Output the (X, Y) coordinate of the center of the cell containing the given text.  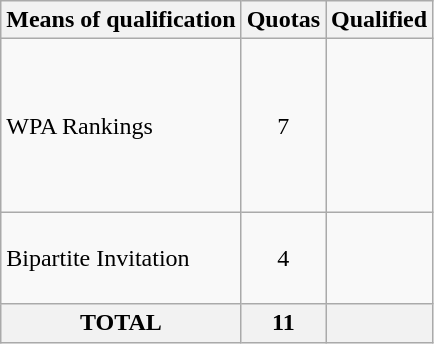
Means of qualification (121, 20)
4 (283, 258)
TOTAL (121, 323)
7 (283, 126)
11 (283, 323)
WPA Rankings (121, 126)
Quotas (283, 20)
Qualified (380, 20)
Bipartite Invitation (121, 258)
